Detect which cell encompasses the target text, then output its [x, y] center coordinate. 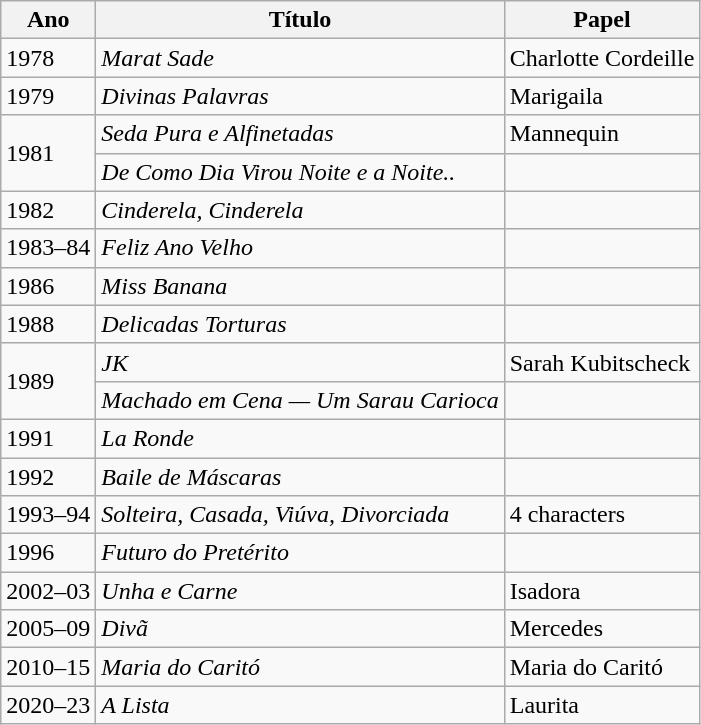
1983–84 [48, 248]
Charlotte Cordeille [602, 58]
Machado em Cena — Um Sarau Carioca [300, 400]
2005–09 [48, 629]
Divã [300, 629]
Laurita [602, 705]
Miss Banana [300, 286]
La Ronde [300, 438]
Isadora [602, 591]
Baile de Máscaras [300, 477]
De Como Dia Virou Noite e a Noite.. [300, 172]
1988 [48, 324]
1982 [48, 210]
1991 [48, 438]
Feliz Ano Velho [300, 248]
Título [300, 20]
Solteira, Casada, Viúva, Divorciada [300, 515]
2010–15 [48, 667]
Cinderela, Cinderela [300, 210]
JK [300, 362]
1989 [48, 381]
A Lista [300, 705]
2020–23 [48, 705]
1996 [48, 553]
Ano [48, 20]
1986 [48, 286]
Papel [602, 20]
Marigaila [602, 96]
1978 [48, 58]
Marat Sade [300, 58]
Delicadas Torturas [300, 324]
Seda Pura e Alfinetadas [300, 134]
1993–94 [48, 515]
2002–03 [48, 591]
1979 [48, 96]
1992 [48, 477]
Sarah Kubitscheck [602, 362]
1981 [48, 153]
Futuro do Pretérito [300, 553]
Unha e Carne [300, 591]
Mannequin [602, 134]
4 characters [602, 515]
Divinas Palavras [300, 96]
Mercedes [602, 629]
